For the text-containing cell, return its midpoint in (X, Y) coordinate format. 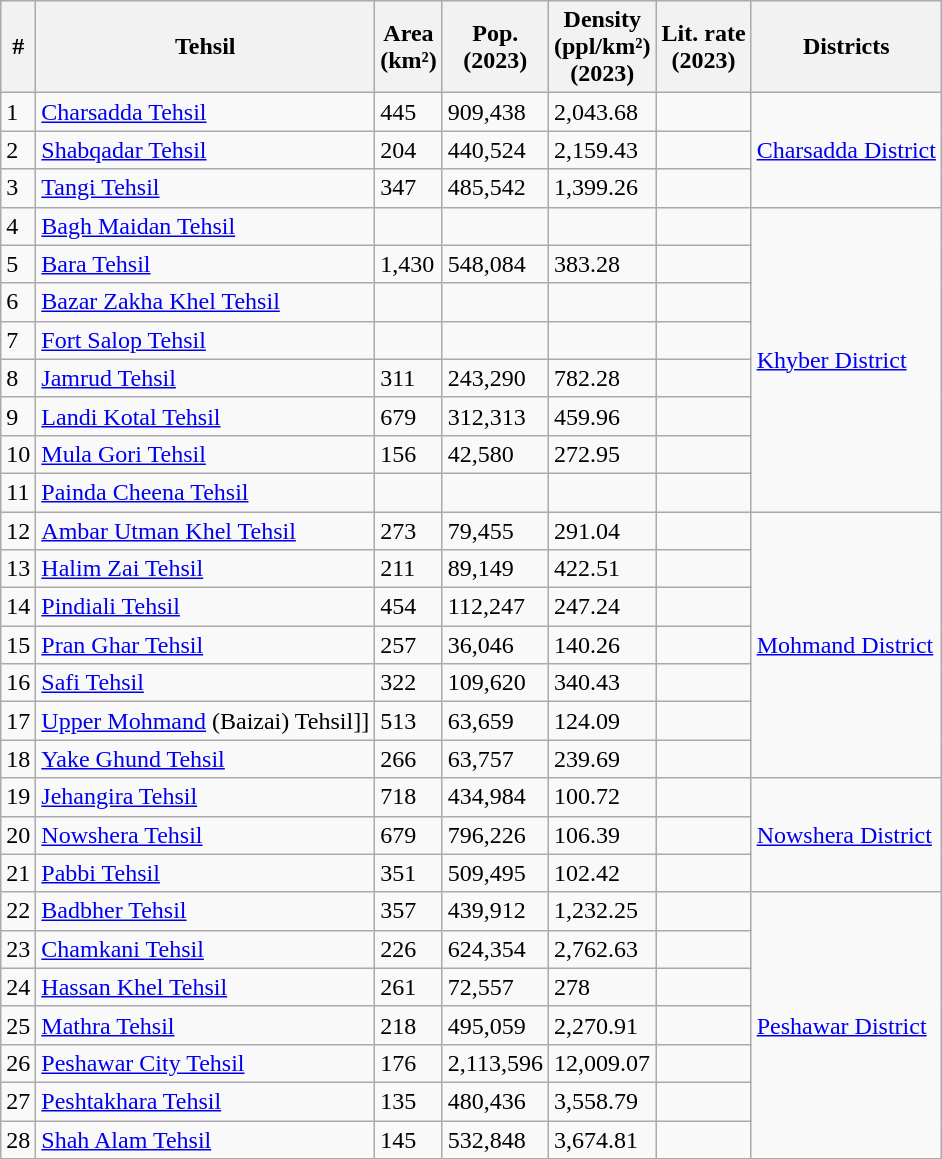
14 (18, 607)
454 (409, 607)
218 (409, 1025)
272.95 (602, 454)
24 (18, 987)
79,455 (495, 531)
459.96 (602, 416)
1,232.25 (602, 911)
Landi Kotal Tehsil (206, 416)
718 (409, 797)
Charsadda District (846, 150)
2,159.43 (602, 150)
247.24 (602, 607)
291.04 (602, 531)
Painda Cheena Tehsil (206, 492)
796,226 (495, 835)
176 (409, 1063)
11 (18, 492)
145 (409, 1139)
102.42 (602, 873)
239.69 (602, 759)
Ambar Utman Khel Tehsil (206, 531)
351 (409, 873)
439,912 (495, 911)
Charsadda Tehsil (206, 112)
3,558.79 (602, 1101)
1,399.26 (602, 188)
445 (409, 112)
18 (18, 759)
5 (18, 264)
9 (18, 416)
Jehangira Tehsil (206, 797)
17 (18, 721)
12,009.07 (602, 1063)
140.26 (602, 645)
Lit. rate(2023) (704, 47)
20 (18, 835)
135 (409, 1101)
322 (409, 683)
782.28 (602, 378)
434,984 (495, 797)
261 (409, 987)
357 (409, 911)
513 (409, 721)
311 (409, 378)
Jamrud Tehsil (206, 378)
257 (409, 645)
1,430 (409, 264)
4 (18, 226)
624,354 (495, 949)
2,043.68 (602, 112)
532,848 (495, 1139)
26 (18, 1063)
6 (18, 302)
25 (18, 1025)
340.43 (602, 683)
204 (409, 150)
485,542 (495, 188)
Halim Zai Tehsil (206, 569)
124.09 (602, 721)
Pop.(2023) (495, 47)
211 (409, 569)
72,557 (495, 987)
266 (409, 759)
Pran Ghar Tehsil (206, 645)
Peshtakhara Tehsil (206, 1101)
42,580 (495, 454)
2 (18, 150)
36,046 (495, 645)
12 (18, 531)
Mathra Tehsil (206, 1025)
909,438 (495, 112)
Fort Salop Tehsil (206, 340)
480,436 (495, 1101)
Hassan Khel Tehsil (206, 987)
Pindiali Tehsil (206, 607)
278 (602, 987)
Shabqadar Tehsil (206, 150)
15 (18, 645)
Nowshera District (846, 835)
Density(ppl/km²)(2023) (602, 47)
1 (18, 112)
3,674.81 (602, 1139)
509,495 (495, 873)
22 (18, 911)
63,757 (495, 759)
440,524 (495, 150)
13 (18, 569)
347 (409, 188)
Shah Alam Tehsil (206, 1139)
Bagh Maidan Tehsil (206, 226)
# (18, 47)
273 (409, 531)
10 (18, 454)
Badbher Tehsil (206, 911)
23 (18, 949)
Mula Gori Tehsil (206, 454)
383.28 (602, 264)
Tehsil (206, 47)
226 (409, 949)
422.51 (602, 569)
Upper Mohmand (Baizai) Tehsil]] (206, 721)
243,290 (495, 378)
Districts (846, 47)
109,620 (495, 683)
Pabbi Tehsil (206, 873)
28 (18, 1139)
Peshawar City Tehsil (206, 1063)
7 (18, 340)
312,313 (495, 416)
Chamkani Tehsil (206, 949)
Mohmand District (846, 645)
2,762.63 (602, 949)
Tangi Tehsil (206, 188)
Khyber District (846, 359)
156 (409, 454)
106.39 (602, 835)
8 (18, 378)
21 (18, 873)
Safi Tehsil (206, 683)
27 (18, 1101)
19 (18, 797)
548,084 (495, 264)
63,659 (495, 721)
Nowshera Tehsil (206, 835)
2,270.91 (602, 1025)
112,247 (495, 607)
Bazar Zakha Khel Tehsil (206, 302)
Bara Tehsil (206, 264)
Yake Ghund Tehsil (206, 759)
Peshawar District (846, 1025)
89,149 (495, 569)
100.72 (602, 797)
2,113,596 (495, 1063)
495,059 (495, 1025)
16 (18, 683)
Area(km²) (409, 47)
3 (18, 188)
